Capture the cell that displays the provided text and extract its [x, y] central coordinate. 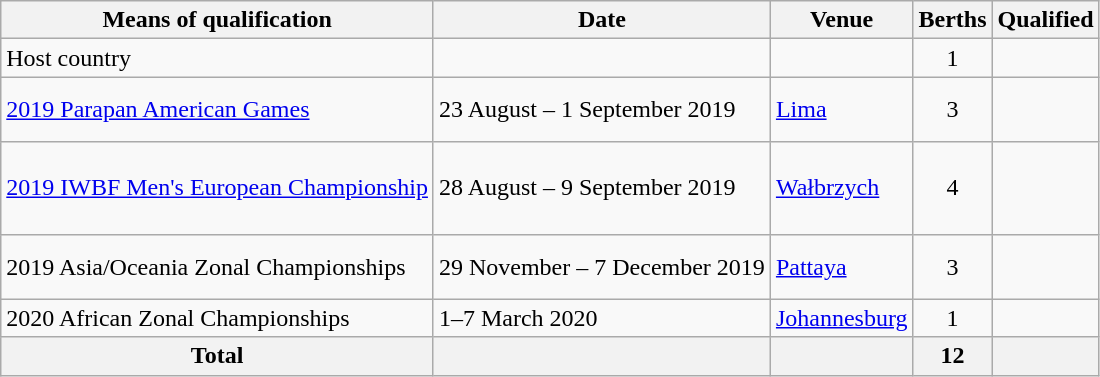
Johannesburg [842, 318]
Means of qualification [218, 20]
4 [952, 188]
1–7 March 2020 [602, 318]
Qualified [1046, 20]
12 [952, 356]
Venue [842, 20]
Host country [218, 58]
2019 Parapan American Games [218, 110]
28 August – 9 September 2019 [602, 188]
Date [602, 20]
Pattaya [842, 266]
2020 African Zonal Championships [218, 318]
23 August – 1 September 2019 [602, 110]
29 November – 7 December 2019 [602, 266]
Total [218, 356]
2019 Asia/Oceania Zonal Championships [218, 266]
Berths [952, 20]
2019 IWBF Men's European Championship [218, 188]
Wałbrzych [842, 188]
Lima [842, 110]
